From the cell containing the given text, extract its center point as (x, y) coordinate. 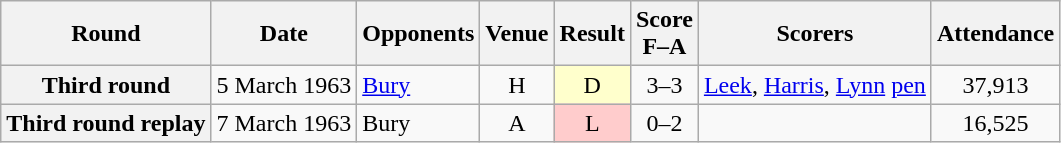
L (592, 123)
Result (592, 34)
Third round (106, 85)
Opponents (418, 34)
Leek, Harris, Lynn pen (814, 85)
Date (284, 34)
Venue (517, 34)
7 March 1963 (284, 123)
H (517, 85)
37,913 (995, 85)
0–2 (664, 123)
5 March 1963 (284, 85)
A (517, 123)
Attendance (995, 34)
D (592, 85)
Third round replay (106, 123)
Scorers (814, 34)
ScoreF–A (664, 34)
3–3 (664, 85)
Round (106, 34)
16,525 (995, 123)
